Return the (X, Y) coordinate for the center point of the cell that contains the specified text.  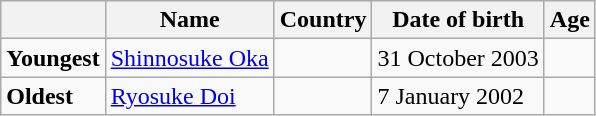
Country (323, 20)
Youngest (53, 58)
31 October 2003 (458, 58)
Ryosuke Doi (190, 96)
7 January 2002 (458, 96)
Oldest (53, 96)
Shinnosuke Oka (190, 58)
Age (570, 20)
Name (190, 20)
Date of birth (458, 20)
